Search for the cell housing the specified text and yield its (X, Y) center coordinate. 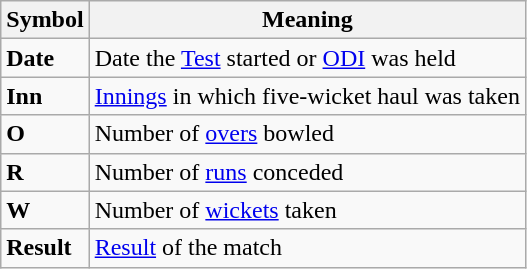
O (45, 134)
Innings in which five-wicket haul was taken (307, 96)
Inn (45, 96)
R (45, 172)
Number of wickets taken (307, 210)
Result (45, 248)
Date (45, 58)
Symbol (45, 20)
Number of overs bowled (307, 134)
Date the Test started or ODI was held (307, 58)
Result of the match (307, 248)
W (45, 210)
Meaning (307, 20)
Number of runs conceded (307, 172)
